Output the (x, y) coordinate of the center of the cell containing the given text.  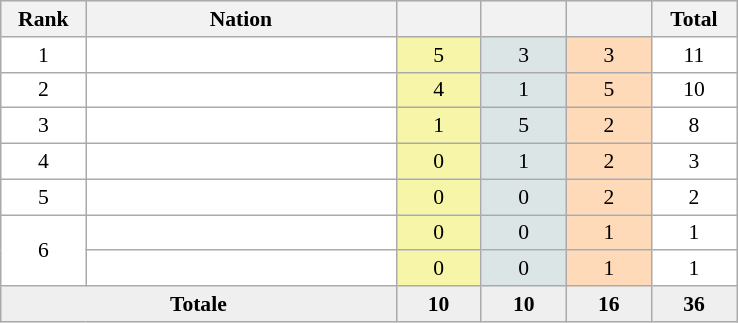
6 (44, 250)
Rank (44, 19)
Total (694, 19)
Totale (198, 304)
11 (694, 55)
16 (608, 304)
8 (694, 126)
Nation (241, 19)
36 (694, 304)
